Search for the cell housing the specified text and yield its (x, y) center coordinate. 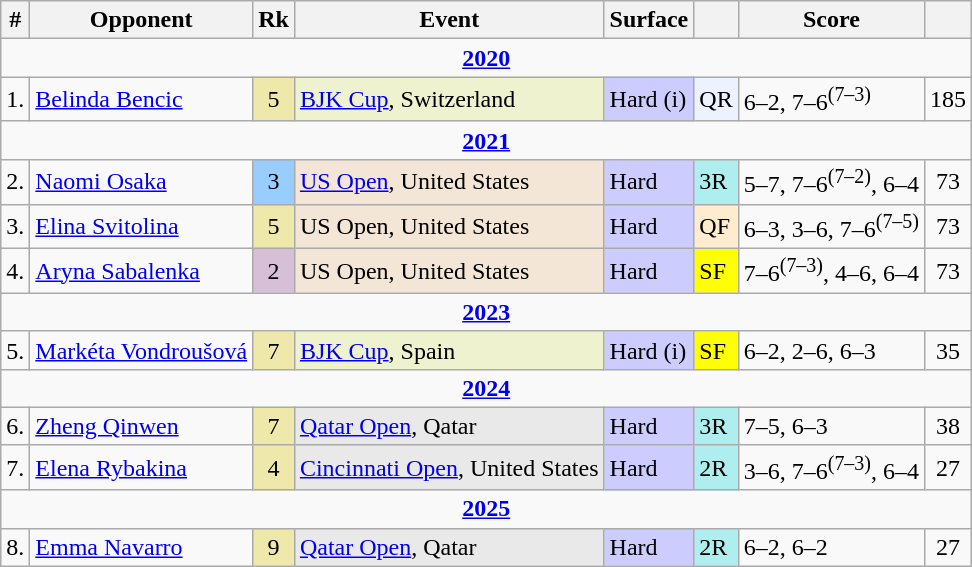
7–5, 6–3 (831, 426)
2 (274, 272)
6–2, 6–2 (831, 547)
2021 (486, 140)
5. (16, 350)
2024 (486, 388)
3 (274, 182)
Elina Svitolina (142, 226)
6–2, 7–6(7–3) (831, 100)
7. (16, 468)
Markéta Vondroušová (142, 350)
7–6(7–3), 4–6, 6–4 (831, 272)
2020 (486, 58)
Event (449, 20)
1. (16, 100)
4. (16, 272)
6–3, 3–6, 7–6(7–5) (831, 226)
Rk (274, 20)
2. (16, 182)
6. (16, 426)
BJK Cup, Spain (449, 350)
Score (831, 20)
38 (948, 426)
3–6, 7–6(7–3), 6–4 (831, 468)
BJK Cup, Switzerland (449, 100)
35 (948, 350)
Aryna Sabalenka (142, 272)
Belinda Bencic (142, 100)
5–7, 7–6(7–2), 6–4 (831, 182)
9 (274, 547)
QF (716, 226)
QR (716, 100)
Cincinnati Open, United States (449, 468)
Emma Navarro (142, 547)
Zheng Qinwen (142, 426)
4 (274, 468)
6–2, 2–6, 6–3 (831, 350)
Naomi Osaka (142, 182)
2023 (486, 312)
Opponent (142, 20)
# (16, 20)
185 (948, 100)
3. (16, 226)
Surface (649, 20)
8. (16, 547)
Elena Rybakina (142, 468)
2025 (486, 509)
